Determine the [X, Y] coordinate at the center of the cell enclosing the given text.  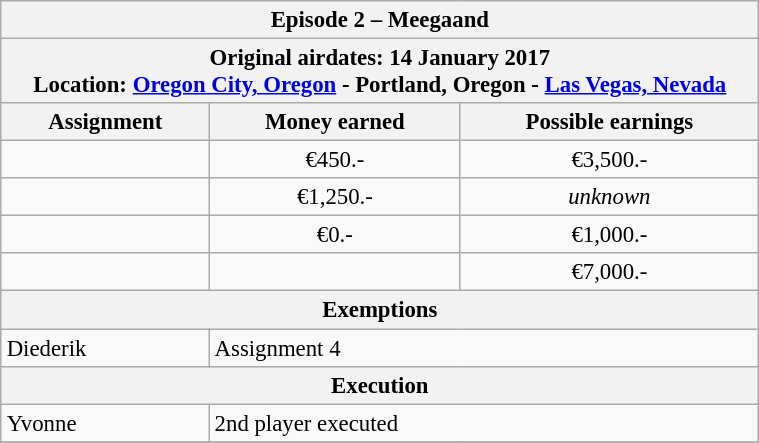
Money earned [334, 122]
Execution [380, 385]
€3,500.- [609, 160]
Possible earnings [609, 122]
Assignment 4 [484, 347]
2nd player executed [484, 423]
Yvonne [105, 423]
Assignment [105, 122]
unknown [609, 197]
€7,000.- [609, 272]
€1,250.- [334, 197]
€1,000.- [609, 235]
€0.- [334, 235]
€450.- [334, 160]
Exemptions [380, 310]
Episode 2 – Meegaand [380, 20]
Original airdates: 14 January 2017Location: Oregon City, Oregon - Portland, Oregon - Las Vegas, Nevada [380, 70]
Diederik [105, 347]
